Return the [x, y] coordinate for the center point of the cell that contains the specified text.  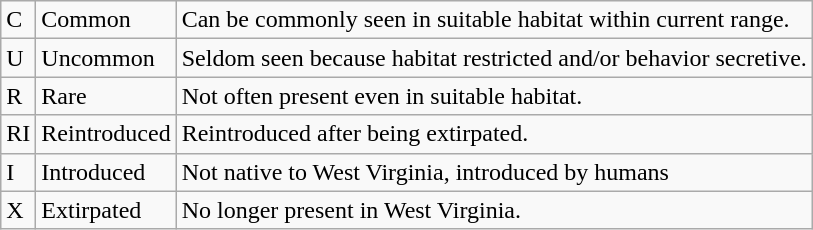
Can be commonly seen in suitable habitat within current range. [494, 20]
No longer present in West Virginia. [494, 210]
I [18, 172]
Seldom seen because habitat restricted and/or behavior secretive. [494, 58]
Not often present even in suitable habitat. [494, 96]
R [18, 96]
RI [18, 134]
C [18, 20]
Rare [106, 96]
U [18, 58]
Common [106, 20]
Not native to West Virginia, introduced by humans [494, 172]
Reintroduced [106, 134]
Uncommon [106, 58]
Reintroduced after being extirpated. [494, 134]
X [18, 210]
Introduced [106, 172]
Extirpated [106, 210]
